Identify which cell holds the provided text, then report its (X, Y) central coordinate. 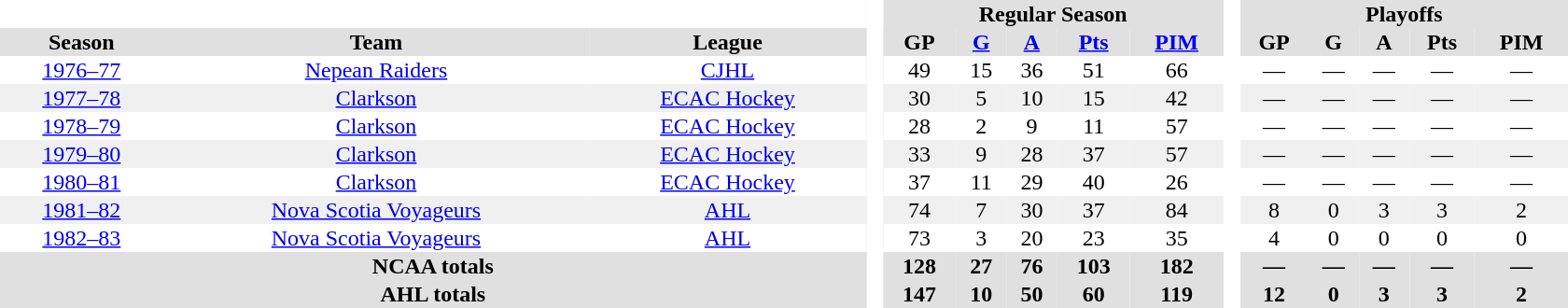
4 (1275, 238)
AHL totals (433, 294)
29 (1031, 182)
128 (919, 266)
49 (919, 70)
36 (1031, 70)
Team (377, 42)
51 (1094, 70)
27 (981, 266)
35 (1177, 238)
12 (1275, 294)
Nepean Raiders (377, 70)
NCAA totals (433, 266)
1981–82 (82, 210)
147 (919, 294)
84 (1177, 210)
1976–77 (82, 70)
1977–78 (82, 98)
40 (1094, 182)
119 (1177, 294)
League (727, 42)
66 (1177, 70)
20 (1031, 238)
76 (1031, 266)
103 (1094, 266)
182 (1177, 266)
5 (981, 98)
Regular Season (1053, 14)
26 (1177, 182)
1979–80 (82, 154)
23 (1094, 238)
8 (1275, 210)
7 (981, 210)
74 (919, 210)
60 (1094, 294)
Playoffs (1404, 14)
1978–79 (82, 126)
50 (1031, 294)
CJHL (727, 70)
42 (1177, 98)
73 (919, 238)
1980–81 (82, 182)
1982–83 (82, 238)
Season (82, 42)
33 (919, 154)
